Extract the (X, Y) coordinate from the center of the cell holding the provided text.  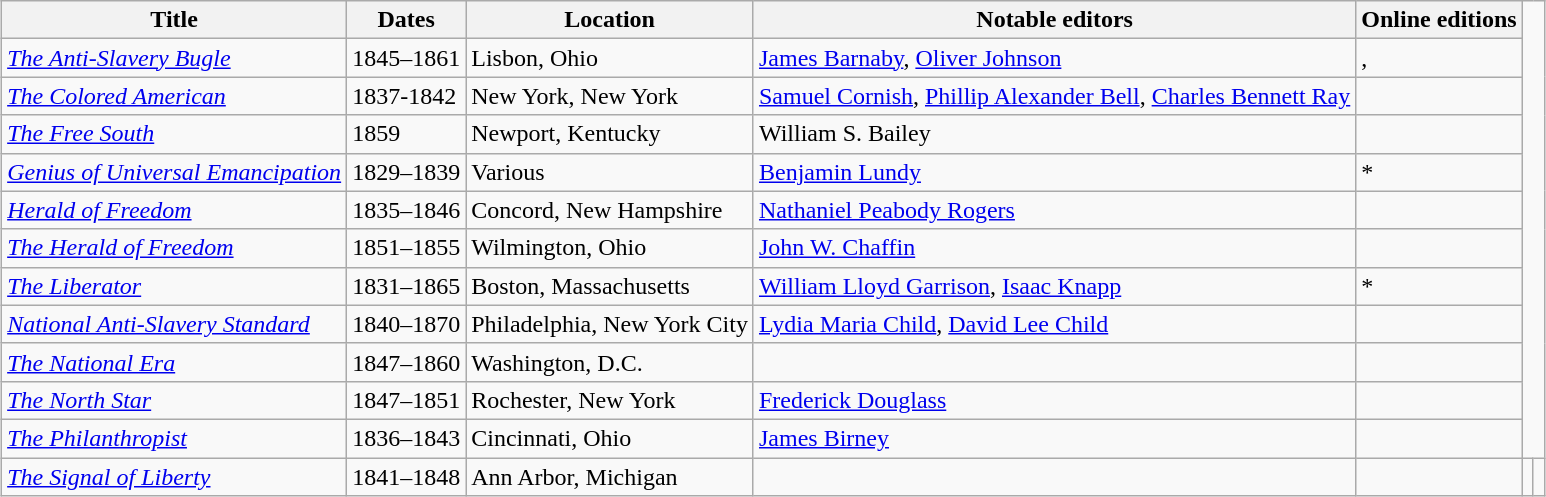
Location (610, 20)
1845–1861 (406, 58)
1847–1860 (406, 362)
1837-1842 (406, 96)
Dates (406, 20)
Lisbon, Ohio (610, 58)
The Liberator (174, 286)
1831–1865 (406, 286)
Philadelphia, New York City (610, 324)
Samuel Cornish, Phillip Alexander Bell, Charles Bennett Ray (1054, 96)
James Barnaby, Oliver Johnson (1054, 58)
The Colored American (174, 96)
Concord, New Hampshire (610, 210)
The Philanthropist (174, 438)
The Herald of Freedom (174, 248)
Title (174, 20)
The Free South (174, 134)
Boston, Massachusetts (610, 286)
Various (610, 172)
The National Era (174, 362)
James Birney (1054, 438)
Newport, Kentucky (610, 134)
1836–1843 (406, 438)
1840–1870 (406, 324)
New York, New York (610, 96)
Frederick Douglass (1054, 400)
1835–1846 (406, 210)
, (1439, 58)
William S. Bailey (1054, 134)
1841–1848 (406, 477)
Ann Arbor, Michigan (610, 477)
1851–1855 (406, 248)
Herald of Freedom (174, 210)
Benjamin Lundy (1054, 172)
1829–1839 (406, 172)
Online editions (1439, 20)
The Anti-Slavery Bugle (174, 58)
Notable editors (1054, 20)
John W. Chaffin (1054, 248)
Washington, D.C. (610, 362)
Genius of Universal Emancipation (174, 172)
Nathaniel Peabody Rogers (1054, 210)
Cincinnati, Ohio (610, 438)
1847–1851 (406, 400)
National Anti-Slavery Standard (174, 324)
The Signal of Liberty (174, 477)
The North Star (174, 400)
Wilmington, Ohio (610, 248)
Rochester, New York (610, 400)
William Lloyd Garrison, Isaac Knapp (1054, 286)
Lydia Maria Child, David Lee Child (1054, 324)
1859 (406, 134)
